Determine the [X, Y] coordinate at the center of the cell enclosing the given text.  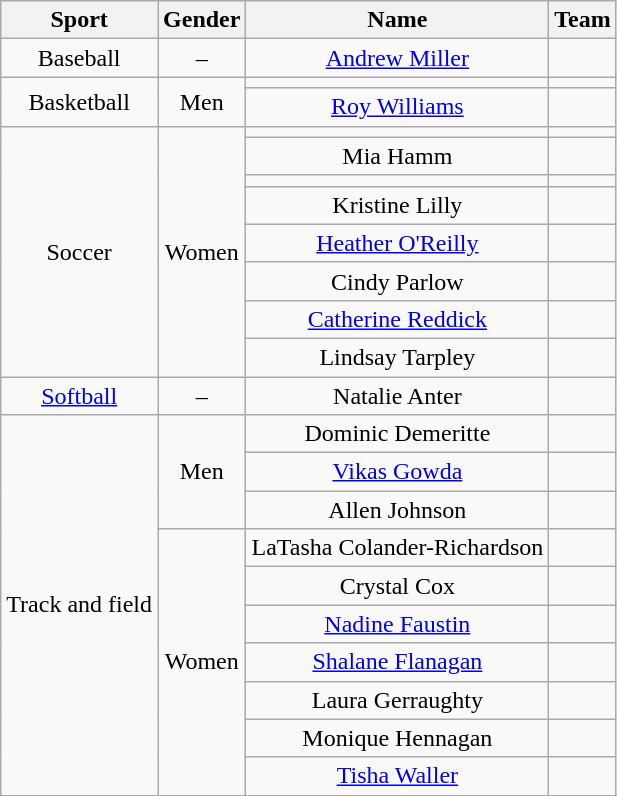
Shalane Flanagan [398, 662]
Soccer [80, 251]
Team [583, 20]
Allen Johnson [398, 510]
Baseball [80, 58]
Vikas Gowda [398, 472]
Track and field [80, 606]
Monique Hennagan [398, 738]
Gender [202, 20]
Name [398, 20]
Kristine Lilly [398, 205]
Natalie Anter [398, 395]
Dominic Demeritte [398, 434]
Basketball [80, 102]
Cindy Parlow [398, 281]
Tisha Waller [398, 776]
Andrew Miller [398, 58]
LaTasha Colander-Richardson [398, 548]
Roy Williams [398, 107]
Heather O'Reilly [398, 243]
Laura Gerraughty [398, 700]
Sport [80, 20]
Nadine Faustin [398, 624]
Softball [80, 395]
Lindsay Tarpley [398, 357]
Catherine Reddick [398, 319]
Mia Hamm [398, 156]
Crystal Cox [398, 586]
